Locate the cell with the specified text and output its (x, y) center coordinate. 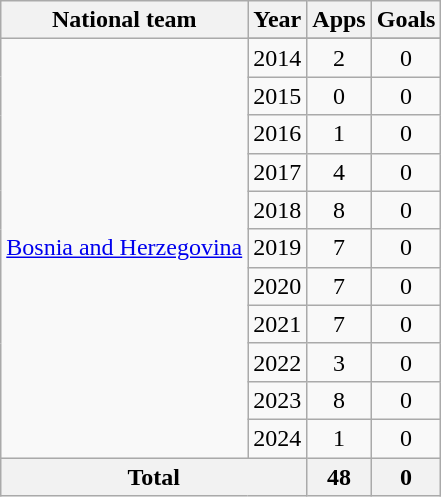
2024 (278, 438)
2020 (278, 286)
National team (124, 20)
2016 (278, 134)
Apps (339, 20)
2021 (278, 324)
4 (339, 172)
2023 (278, 400)
2018 (278, 210)
2 (339, 58)
2017 (278, 172)
2015 (278, 96)
48 (339, 477)
2019 (278, 248)
2022 (278, 362)
2014 (278, 58)
Total (154, 477)
3 (339, 362)
Bosnia and Herzegovina (124, 248)
Year (278, 20)
Goals (406, 20)
